Output the (X, Y) coordinate of the center of the cell containing the given text.  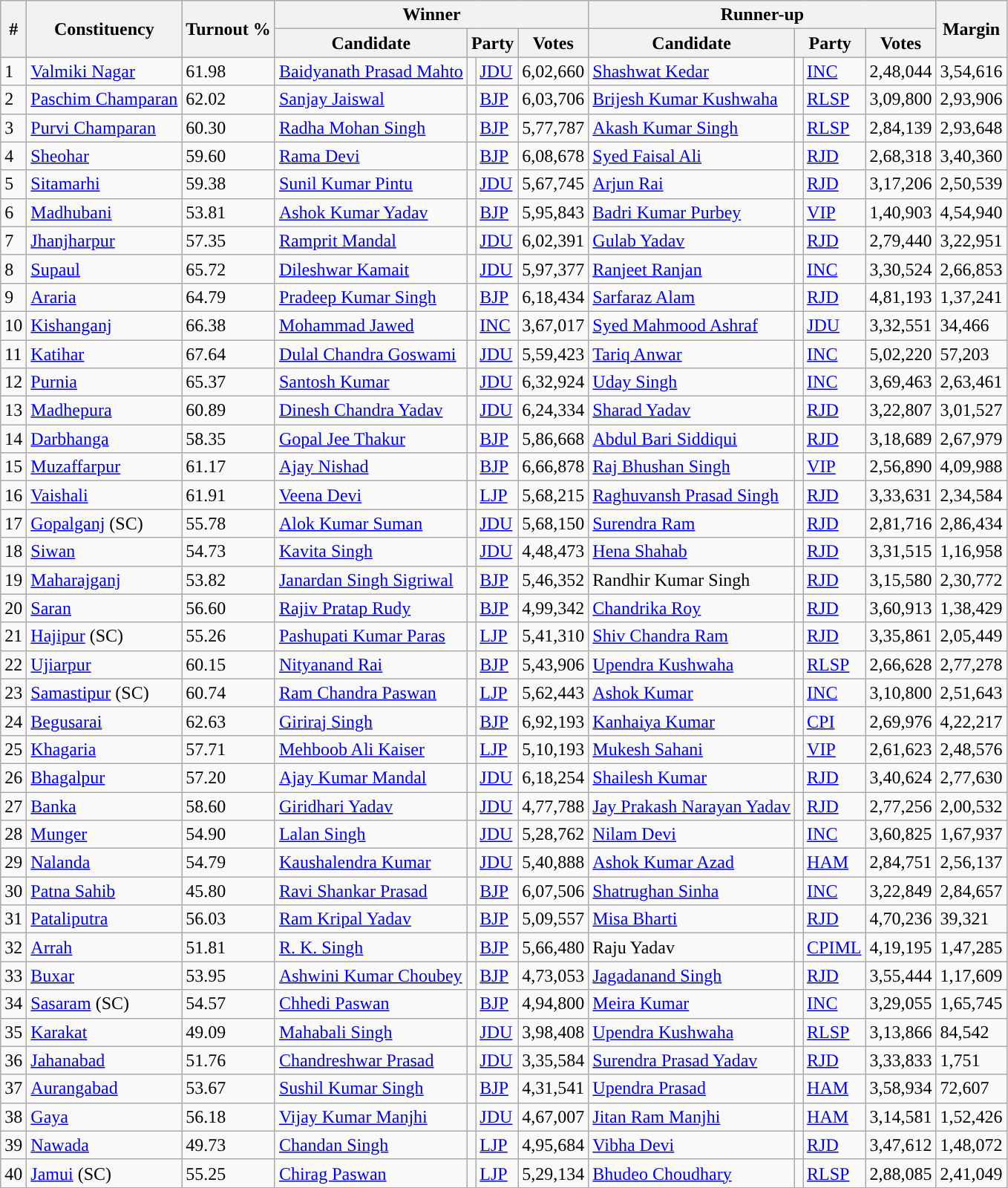
13 (13, 411)
Radha Mohan Singh (371, 128)
Rama Devi (371, 156)
Maharajganj (104, 580)
7 (13, 241)
Giriraj Singh (371, 721)
Baidyanath Prasad Mahto (371, 71)
Rajiv Pratap Rudy (371, 608)
19 (13, 580)
28 (13, 835)
Veena Devi (371, 495)
Purnia (104, 382)
1,48,072 (971, 1145)
3,09,800 (901, 99)
Dinesh Chandra Yadav (371, 411)
Akash Kumar Singh (692, 128)
2,30,772 (971, 580)
2,84,657 (971, 891)
12 (13, 382)
34 (13, 1004)
3,18,689 (901, 439)
1,47,285 (971, 947)
5,66,480 (554, 947)
3,40,360 (971, 156)
Ravi Shankar Prasad (371, 891)
16 (13, 495)
58.35 (229, 439)
Madhepura (104, 411)
Sitamarhi (104, 184)
Ashok Kumar Azad (692, 863)
2,77,256 (901, 806)
51.76 (229, 1060)
5,09,557 (554, 919)
Sheohar (104, 156)
Araria (104, 297)
Surendra Prasad Yadav (692, 1060)
Meira Kumar (692, 1004)
Gopal Jee Thakur (371, 439)
1 (13, 71)
Shatrughan Sinha (692, 891)
Samastipur (SC) (104, 693)
Tariq Anwar (692, 354)
Banka (104, 806)
Alok Kumar Suman (371, 523)
Runner-up (762, 15)
35 (13, 1032)
Karakat (104, 1032)
Shashwat Kedar (692, 71)
21 (13, 636)
1,17,609 (971, 976)
49.09 (229, 1032)
25 (13, 749)
39,321 (971, 919)
5,67,745 (554, 184)
60.30 (229, 128)
3,54,616 (971, 71)
2,00,532 (971, 806)
Sarfaraz Alam (692, 297)
55.25 (229, 1173)
2,93,648 (971, 128)
2,67,979 (971, 439)
51.81 (229, 947)
5,77,787 (554, 128)
Hajipur (SC) (104, 636)
Chandan Singh (371, 1145)
4,95,684 (554, 1145)
2,51,643 (971, 693)
6,02,391 (554, 241)
Janardan Singh Sigriwal (371, 580)
5,62,443 (554, 693)
65.37 (229, 382)
Jhanjharpur (104, 241)
56.03 (229, 919)
Santosh Kumar (371, 382)
4,48,473 (554, 552)
5,46,352 (554, 580)
5 (13, 184)
61.91 (229, 495)
4,81,193 (901, 297)
Arjun Rai (692, 184)
Hena Shahab (692, 552)
Darbhanga (104, 439)
60.89 (229, 411)
Nilam Devi (692, 835)
CPIML (834, 947)
2,84,751 (901, 863)
2,69,976 (901, 721)
Gaya (104, 1117)
Mahabali Singh (371, 1032)
Kishanganj (104, 325)
1,67,937 (971, 835)
Winner (431, 15)
Supaul (104, 269)
30 (13, 891)
Katihar (104, 354)
3,69,463 (901, 382)
3,22,849 (901, 891)
Syed Mahmood Ashraf (692, 325)
3,13,866 (901, 1032)
54.57 (229, 1004)
6,07,506 (554, 891)
59.60 (229, 156)
Pashupati Kumar Paras (371, 636)
45.80 (229, 891)
3,98,408 (554, 1032)
40 (13, 1173)
64.79 (229, 297)
54.79 (229, 863)
Siwan (104, 552)
20 (13, 608)
6,32,924 (554, 382)
3,67,017 (554, 325)
6,02,660 (554, 71)
Patna Sahib (104, 891)
67.64 (229, 354)
Chirag Paswan (371, 1173)
5,68,215 (554, 495)
4,09,988 (971, 467)
Ujiarpur (104, 665)
Abdul Bari Siddiqui (692, 439)
Nalanda (104, 863)
Arrah (104, 947)
Aurangabad (104, 1089)
2,50,539 (971, 184)
5,95,843 (554, 212)
65.72 (229, 269)
Constituency (104, 29)
Nawada (104, 1145)
49.73 (229, 1145)
1,37,241 (971, 297)
53.67 (229, 1089)
Saran (104, 608)
58.60 (229, 806)
6,66,878 (554, 467)
Pradeep Kumar Singh (371, 297)
Sunil Kumar Pintu (371, 184)
2,77,630 (971, 777)
6,92,193 (554, 721)
2,48,576 (971, 749)
37 (13, 1089)
6,18,434 (554, 297)
5,68,150 (554, 523)
Brijesh Kumar Kushwaha (692, 99)
Shiv Chandra Ram (692, 636)
53.82 (229, 580)
3,30,524 (901, 269)
39 (13, 1145)
4,70,236 (901, 919)
3,01,527 (971, 411)
Khagaria (104, 749)
Bhudeo Choudhary (692, 1173)
Sushil Kumar Singh (371, 1089)
4,77,788 (554, 806)
Vijay Kumar Manjhi (371, 1117)
1,40,903 (901, 212)
Valmiki Nagar (104, 71)
3,29,055 (901, 1004)
57.71 (229, 749)
3,32,551 (901, 325)
60.74 (229, 693)
Randhir Kumar Singh (692, 580)
5,97,377 (554, 269)
5,29,134 (554, 1173)
57.35 (229, 241)
5,28,762 (554, 835)
2,66,853 (971, 269)
1,52,426 (971, 1117)
3,35,584 (554, 1060)
66.38 (229, 325)
2,88,085 (901, 1173)
61.17 (229, 467)
60.15 (229, 665)
4,67,007 (554, 1117)
Badri Kumar Purbey (692, 212)
Kavita Singh (371, 552)
4,94,800 (554, 1004)
27 (13, 806)
2,84,139 (901, 128)
Ranjeet Ranjan (692, 269)
Mohammad Jawed (371, 325)
Vaishali (104, 495)
2,63,461 (971, 382)
56.18 (229, 1117)
54.73 (229, 552)
55.78 (229, 523)
Bhagalpur (104, 777)
10 (13, 325)
53.81 (229, 212)
61.98 (229, 71)
57,203 (971, 354)
1,16,958 (971, 552)
Chhedi Paswan (371, 1004)
5,40,888 (554, 863)
4,54,940 (971, 212)
2,41,049 (971, 1173)
1,38,429 (971, 608)
Paschim Champaran (104, 99)
3,55,444 (901, 976)
Vibha Devi (692, 1145)
Ram Chandra Paswan (371, 693)
Gopalganj (SC) (104, 523)
Munger (104, 835)
Purvi Champaran (104, 128)
Sanjay Jaiswal (371, 99)
Mukesh Sahani (692, 749)
5,86,668 (554, 439)
1,751 (971, 1060)
Giridhari Yadav (371, 806)
3,60,825 (901, 835)
4 (13, 156)
3,15,580 (901, 580)
Raj Bhushan Singh (692, 467)
Nityanand Rai (371, 665)
Surendra Ram (692, 523)
2 (13, 99)
Shailesh Kumar (692, 777)
4,22,217 (971, 721)
18 (13, 552)
2,93,906 (971, 99)
4,99,342 (554, 608)
6,08,678 (554, 156)
5,41,310 (554, 636)
Madhubani (104, 212)
Ram Kripal Yadav (371, 919)
Ajay Nishad (371, 467)
Ashok Kumar Yadav (371, 212)
CPI (834, 721)
2,05,449 (971, 636)
4,19,195 (901, 947)
Ramprit Mandal (371, 241)
Dileshwar Kamait (371, 269)
Margin (971, 29)
2,56,890 (901, 467)
22 (13, 665)
3,14,581 (901, 1117)
Lalan Singh (371, 835)
3,17,206 (901, 184)
Buxar (104, 976)
31 (13, 919)
2,81,716 (901, 523)
Misa Bharti (692, 919)
3,60,913 (901, 608)
15 (13, 467)
56.60 (229, 608)
2,77,278 (971, 665)
6 (13, 212)
38 (13, 1117)
32 (13, 947)
Ashwini Kumar Choubey (371, 976)
Begusarai (104, 721)
Dulal Chandra Goswami (371, 354)
Jamui (SC) (104, 1173)
Syed Faisal Ali (692, 156)
62.02 (229, 99)
3,10,800 (901, 693)
5,10,193 (554, 749)
Chandrika Roy (692, 608)
Ajay Kumar Mandal (371, 777)
26 (13, 777)
Kaushalendra Kumar (371, 863)
Jagadanand Singh (692, 976)
59.38 (229, 184)
3,22,807 (901, 411)
5,02,220 (901, 354)
3 (13, 128)
5,43,906 (554, 665)
3,35,861 (901, 636)
55.26 (229, 636)
33 (13, 976)
4,73,053 (554, 976)
9 (13, 297)
Gulab Yadav (692, 241)
Jay Prakash Narayan Yadav (692, 806)
57.20 (229, 777)
29 (13, 863)
2,56,137 (971, 863)
Upendra Prasad (692, 1089)
6,24,334 (554, 411)
62.63 (229, 721)
34,466 (971, 325)
3,58,934 (901, 1089)
17 (13, 523)
2,34,584 (971, 495)
Ashok Kumar (692, 693)
2,61,623 (901, 749)
6,03,706 (554, 99)
3,40,624 (901, 777)
36 (13, 1060)
Jitan Ram Manjhi (692, 1117)
53.95 (229, 976)
2,66,628 (901, 665)
54.90 (229, 835)
14 (13, 439)
5,59,423 (554, 354)
1,65,745 (971, 1004)
72,607 (971, 1089)
2,86,434 (971, 523)
Uday Singh (692, 382)
Pataliputra (104, 919)
Raju Yadav (692, 947)
Jahanabad (104, 1060)
R. K. Singh (371, 947)
6,18,254 (554, 777)
3,33,631 (901, 495)
Mehboob Ali Kaiser (371, 749)
Sharad Yadav (692, 411)
3,47,612 (901, 1145)
11 (13, 354)
3,33,833 (901, 1060)
24 (13, 721)
2,48,044 (901, 71)
3,31,515 (901, 552)
8 (13, 269)
23 (13, 693)
4,31,541 (554, 1089)
3,22,951 (971, 241)
2,68,318 (901, 156)
Sasaram (SC) (104, 1004)
Kanhaiya Kumar (692, 721)
2,79,440 (901, 241)
Raghuvansh Prasad Singh (692, 495)
Muzaffarpur (104, 467)
84,542 (971, 1032)
# (13, 29)
Chandreshwar Prasad (371, 1060)
Turnout % (229, 29)
